Locate the cell with the specified text and output its [X, Y] center coordinate. 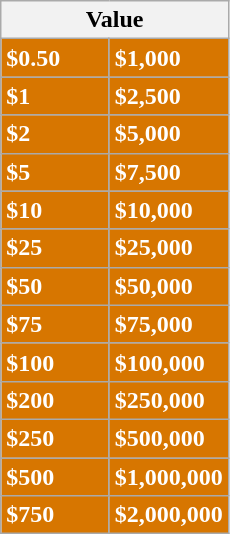
$5 [56, 172]
$25 [56, 248]
$200 [56, 400]
$2,000,000 [168, 515]
$100 [56, 362]
$10,000 [168, 210]
$7,500 [168, 172]
$1,000 [168, 58]
$75 [56, 324]
$50 [56, 286]
$50,000 [168, 286]
$2,500 [168, 96]
$250 [56, 438]
$25,000 [168, 248]
$2 [56, 134]
$10 [56, 210]
$5,000 [168, 134]
$0.50 [56, 58]
$500 [56, 477]
$250,000 [168, 400]
$1,000,000 [168, 477]
$1 [56, 96]
$750 [56, 515]
$75,000 [168, 324]
$500,000 [168, 438]
$100,000 [168, 362]
Value [115, 20]
